Output the (X, Y) coordinate of the center of the cell containing the given text.  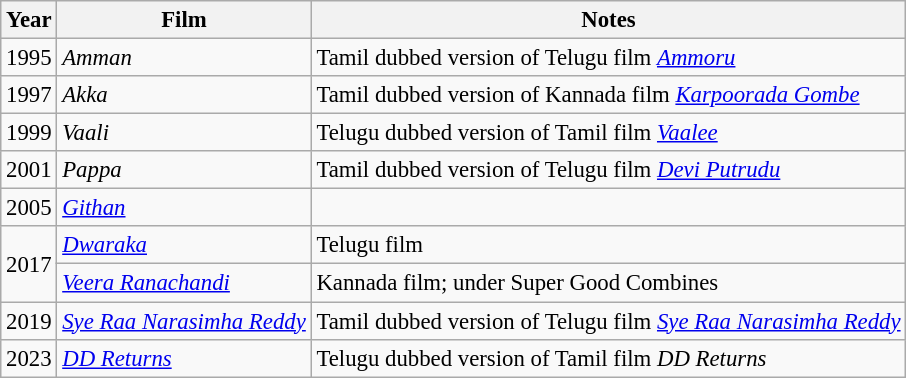
Telugu dubbed version of Tamil film Vaalee (608, 133)
Notes (608, 20)
Githan (184, 208)
Year (29, 20)
Kannada film; under Super Good Combines (608, 283)
DD Returns (184, 358)
2001 (29, 170)
Dwaraka (184, 245)
2005 (29, 208)
1997 (29, 95)
2019 (29, 321)
Telugu film (608, 245)
Veera Ranachandi (184, 283)
Sye Raa Narasimha Reddy (184, 321)
1999 (29, 133)
Telugu dubbed version of Tamil film DD Returns (608, 358)
Tamil dubbed version of Kannada film Karpoorada Gombe (608, 95)
Film (184, 20)
Pappa (184, 170)
2023 (29, 358)
Vaali (184, 133)
Tamil dubbed version of Telugu film Devi Putrudu (608, 170)
2017 (29, 264)
Tamil dubbed version of Telugu film Sye Raa Narasimha Reddy (608, 321)
1995 (29, 58)
Akka (184, 95)
Amman (184, 58)
Tamil dubbed version of Telugu film Ammoru (608, 58)
